Scan for the cell matching the given text and deliver its [x, y] coordinate at center. 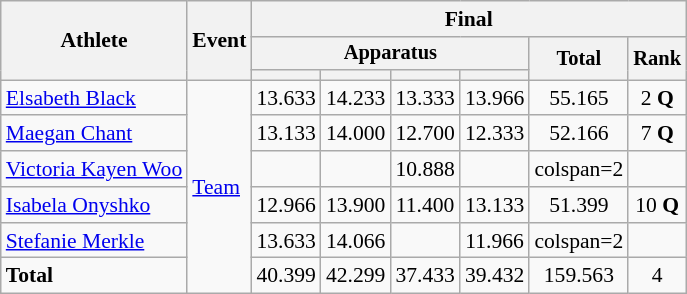
Victoria Kayen Woo [94, 169]
12.700 [424, 134]
40.399 [286, 276]
13.333 [424, 98]
Athlete [94, 40]
Team [219, 187]
13.900 [356, 205]
55.165 [578, 98]
Maegan Chant [94, 134]
51.399 [578, 205]
11.966 [494, 241]
39.432 [494, 276]
4 [657, 276]
159.563 [578, 276]
37.433 [424, 276]
10.888 [424, 169]
14.000 [356, 134]
Rank [657, 58]
7 Q [657, 134]
Stefanie Merkle [94, 241]
Elsabeth Black [94, 98]
13.966 [494, 98]
12.333 [494, 134]
14.233 [356, 98]
2 Q [657, 98]
42.299 [356, 276]
12.966 [286, 205]
52.166 [578, 134]
Final [468, 19]
Apparatus [390, 54]
14.066 [356, 241]
Event [219, 40]
10 Q [657, 205]
Isabela Onyshko [94, 205]
11.400 [424, 205]
